Provide the [X, Y] coordinate of the cell's center where the given text is located.  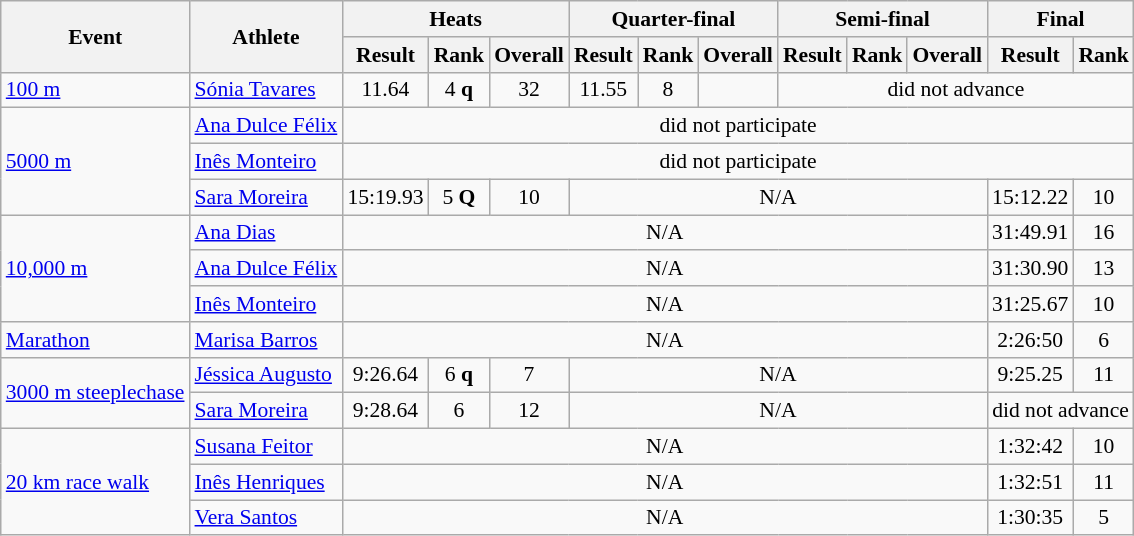
6 q [460, 375]
Susana Feitor [266, 447]
Sónia Tavares [266, 90]
4 q [460, 90]
15:12.22 [1030, 197]
20 km race walk [96, 482]
11.64 [385, 90]
5 Q [460, 197]
13 [1104, 269]
1:30:35 [1030, 518]
10,000 m [96, 268]
15:19.93 [385, 197]
Final [1060, 19]
9:25.25 [1030, 375]
8 [668, 90]
Semi-final [882, 19]
11.55 [604, 90]
9:26.64 [385, 375]
Ana Dias [266, 233]
5 [1104, 518]
Jéssica Augusto [266, 375]
Vera Santos [266, 518]
2:26:50 [1030, 340]
7 [529, 375]
31:49.91 [1030, 233]
Inês Henriques [266, 482]
Athlete [266, 36]
3000 m steeplechase [96, 392]
31:25.67 [1030, 304]
Event [96, 36]
12 [529, 411]
1:32:51 [1030, 482]
Marisa Barros [266, 340]
16 [1104, 233]
Heats [455, 19]
9:28.64 [385, 411]
32 [529, 90]
31:30.90 [1030, 269]
5000 m [96, 162]
100 m [96, 90]
Quarter-final [674, 19]
1:32:42 [1030, 447]
Marathon [96, 340]
